Extract the [X, Y] coordinate from the center of the cell holding the provided text.  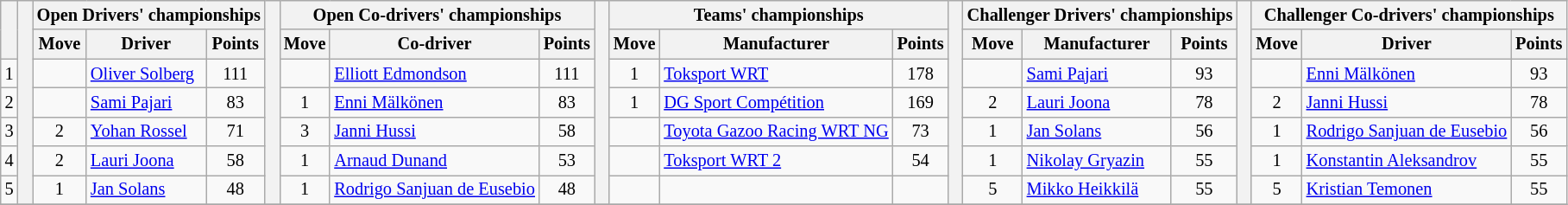
Toksport WRT 2 [776, 161]
Arnaud Dunand [434, 161]
Open Co-drivers' championships [437, 15]
Open Drivers' championships [148, 15]
53 [567, 161]
Nikolay Gryazin [1098, 161]
Teams' championships [778, 15]
Kristian Temonen [1407, 189]
4 [9, 161]
54 [921, 161]
Mikko Heikkilä [1098, 189]
Yohan Rossel [147, 131]
Co-driver [434, 44]
Konstantin Aleksandrov [1407, 161]
Toksport WRT [776, 74]
Challenger Co-drivers' championships [1408, 15]
178 [921, 74]
71 [236, 131]
DG Sport Compétition [776, 102]
73 [921, 131]
Elliott Edmondson [434, 74]
169 [921, 102]
Toyota Gazoo Racing WRT NG [776, 131]
Oliver Solberg [147, 74]
Challenger Drivers' championships [1099, 15]
